Detect which cell encompasses the target text, then output its [x, y] center coordinate. 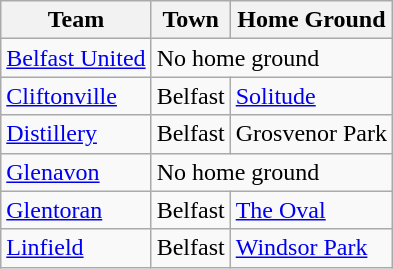
Solitude [311, 96]
Windsor Park [311, 248]
Glenavon [76, 172]
Linfield [76, 248]
Grosvenor Park [311, 134]
The Oval [311, 210]
Glentoran [76, 210]
Team [76, 20]
Distillery [76, 134]
Cliftonville [76, 96]
Home Ground [311, 20]
Town [190, 20]
Belfast United [76, 58]
